Pinpoint the cell where the given text exists, returning its (X, Y) midpoint coordinate. 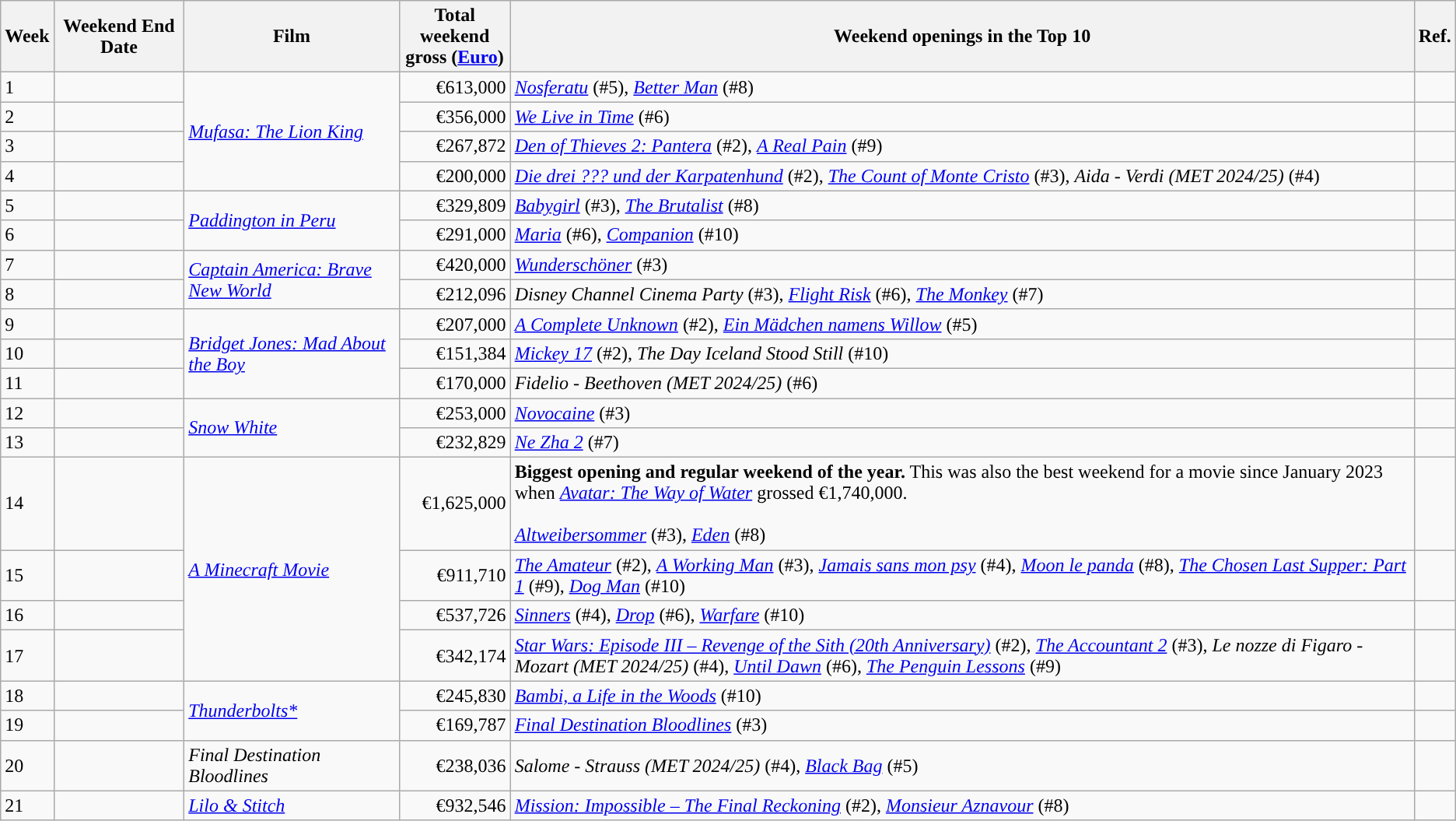
Film (292, 37)
Ref. (1434, 37)
€342,174 (454, 655)
3 (27, 146)
11 (27, 383)
€1,625,000 (454, 504)
8 (27, 294)
6 (27, 235)
€169,787 (454, 725)
21 (27, 805)
A Complete Unknown (#2), Ein Mädchen namens Willow (#5) (962, 324)
7 (27, 265)
€151,384 (454, 353)
Maria (#6), Companion (#10) (962, 235)
We Live in Time (#6) (962, 117)
Bridget Jones: Mad About the Boy (292, 353)
€207,000 (454, 324)
€170,000 (454, 383)
Fidelio - Beethoven (MET 2024/25) (#6) (962, 383)
Lilo & Stitch (292, 805)
Disney Channel Cinema Party (#3), Flight Risk (#6), The Monkey (#7) (962, 294)
Total weekendgross (Euro) (454, 37)
19 (27, 725)
4 (27, 176)
The Amateur (#2), A Working Man (#3), Jamais sans mon psy (#4), Moon le panda (#8), The Chosen Last Supper: Part 1 (#9), Dog Man (#10) (962, 576)
€245,830 (454, 696)
Snow White (292, 428)
Weekend End Date (119, 37)
€932,546 (454, 805)
Nosferatu (#5), Better Man (#8) (962, 87)
14 (27, 504)
€212,096 (454, 294)
5 (27, 205)
€238,036 (454, 766)
Salome - Strauss (MET 2024/25) (#4), Black Bag (#5) (962, 766)
Wunderschöner (#3) (962, 265)
€329,809 (454, 205)
10 (27, 353)
Week (27, 37)
€200,000 (454, 176)
1 (27, 87)
€253,000 (454, 413)
€356,000 (454, 117)
Weekend openings in the Top 10 (962, 37)
€911,710 (454, 576)
13 (27, 443)
17 (27, 655)
Novocaine (#3) (962, 413)
Mickey 17 (#2), The Day Iceland Stood Still (#10) (962, 353)
Den of Thieves 2: Pantera (#2), A Real Pain (#9) (962, 146)
18 (27, 696)
9 (27, 324)
€291,000 (454, 235)
Sinners (#4), Drop (#6), Warfare (#10) (962, 616)
Paddington in Peru (292, 220)
Ne Zha 2 (#7) (962, 443)
Final Destination Bloodlines (#3) (962, 725)
Bambi, a Life in the Woods (#10) (962, 696)
Mufasa: The Lion King (292, 132)
€613,000 (454, 87)
€420,000 (454, 265)
€537,726 (454, 616)
16 (27, 616)
Thunderbolts* (292, 710)
Die drei ??? und der Karpatenhund (#2), The Count of Monte Cristo (#3), Aida - Verdi (MET 2024/25) (#4) (962, 176)
20 (27, 766)
A Minecraft Movie (292, 570)
Mission: Impossible – The Final Reckoning (#2), Monsieur Aznavour (#8) (962, 805)
€267,872 (454, 146)
2 (27, 117)
Final Destination Bloodlines (292, 766)
Babygirl (#3), The Brutalist (#8) (962, 205)
€232,829 (454, 443)
15 (27, 576)
Captain America: Brave New World (292, 279)
12 (27, 413)
